Extract the [X, Y] coordinate from the center of the cell holding the provided text.  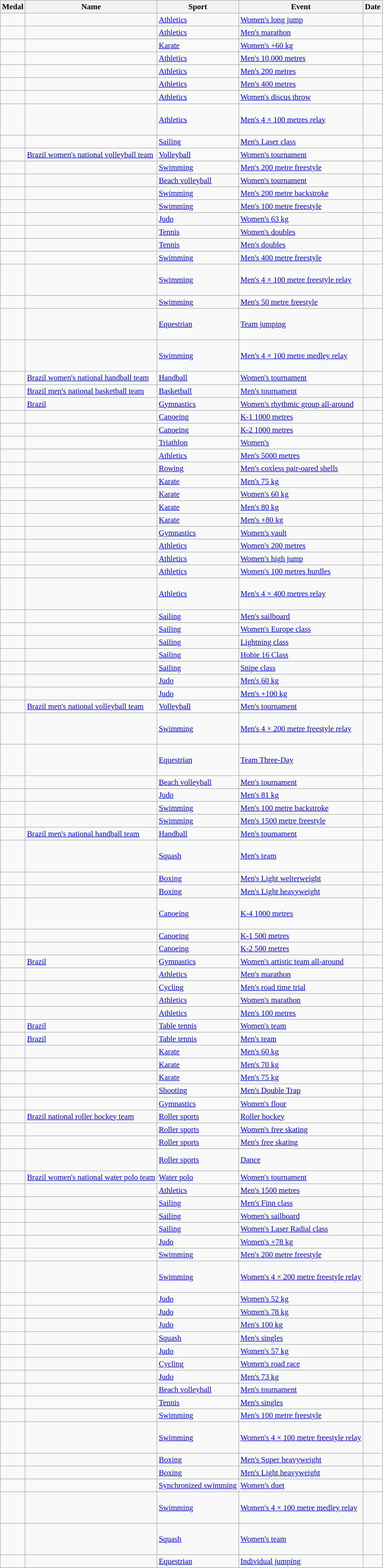
Women's sailboard [301, 1216]
Women's discus throw [301, 97]
Shooting [198, 1091]
Hobie 16 Class [301, 655]
Basketball [198, 391]
K-2 500 metres [301, 949]
Event [301, 7]
Brazil women's national volleyball team [91, 155]
Men's Super heavyweight [301, 1460]
Men's 4 × 400 metres relay [301, 594]
Women's 78 kg [301, 1312]
Men's Light welterweight [301, 878]
Men's Double Trap [301, 1091]
Women's marathon [301, 1000]
Women's 57 kg [301, 1351]
Men's 4 × 200 metre freestyle relay [301, 729]
Team Three-Day [301, 760]
K-1 1000 metres [301, 417]
Women's floor [301, 1104]
Women's vault [301, 533]
Men's 1500 metres [301, 1190]
Rowing [198, 469]
Women's road race [301, 1364]
K-4 1000 metres [301, 913]
Men's 4 × 100 metre medley relay [301, 356]
Men's road time trial [301, 987]
Brazil men's national basketball team [91, 391]
Men's free skating [301, 1142]
Women's +60 kg [301, 46]
Brazil women's national handball team [91, 378]
Lightning class [301, 642]
Synchronized swimming [198, 1486]
Men's +80 kg [301, 520]
Women's high jump [301, 559]
Women's [301, 443]
Men's 4 × 100 metres relay [301, 120]
Men's 200 metre backstroke [301, 193]
Men's Laser class [301, 142]
Women's 4 × 200 metre freestyle relay [301, 1277]
Sport [198, 7]
Women's doubles [301, 232]
Men's doubles [301, 245]
Women's 4 × 100 metre medley relay [301, 1508]
Men's 4 × 100 metre freestyle relay [301, 280]
Women's 52 kg [301, 1299]
Men's 70 kg [301, 1065]
Medal [13, 7]
Women's 100 metres hurdles [301, 572]
Women's 60 kg [301, 494]
Triathlon [198, 443]
Men's 73 kg [301, 1377]
Women's 200 metres [301, 546]
Brazil national roller hockey team [91, 1116]
Snipe class [301, 668]
Men's +100 kg [301, 693]
K-1 500 metres [301, 936]
Women's Europe class [301, 629]
Women's rhythmic group all-around [301, 404]
Men's 81 kg [301, 795]
Dance [301, 1160]
Men's 100 metres [301, 1013]
Women's long jump [301, 20]
Men's 5000 metres [301, 455]
Men's 200 metres [301, 71]
Men's 80 kg [301, 507]
Men's Finn class [301, 1203]
Women's 63 kg [301, 219]
Men's 100 kg [301, 1325]
Brazil women's national water polo team [91, 1177]
Men's 400 metres [301, 84]
Men's 1500 metre freestyle [301, 821]
Men's 400 metre freestyle [301, 258]
Water polo [198, 1177]
Brazil men's national volleyball team [91, 707]
Women's 4 × 100 metre freestyle relay [301, 1437]
Men's sailboard [301, 616]
Team jumping [301, 324]
Women's Laser Radial class [301, 1229]
Men's coxless pair-oared shells [301, 469]
Individual jumping [301, 1561]
Women's artistic team all-around [301, 961]
K-2 1000 metres [301, 430]
Date [373, 7]
Men's 10,000 metres [301, 58]
Women's duet [301, 1486]
Men's 50 metre freestyle [301, 302]
Brazil men's national handball team [91, 834]
Women's free skating [301, 1129]
Women's +78 kg [301, 1242]
Name [91, 7]
Roller hockey [301, 1116]
Men's 100 metre backstroke [301, 808]
